Search for the cell housing the specified text and yield its [x, y] center coordinate. 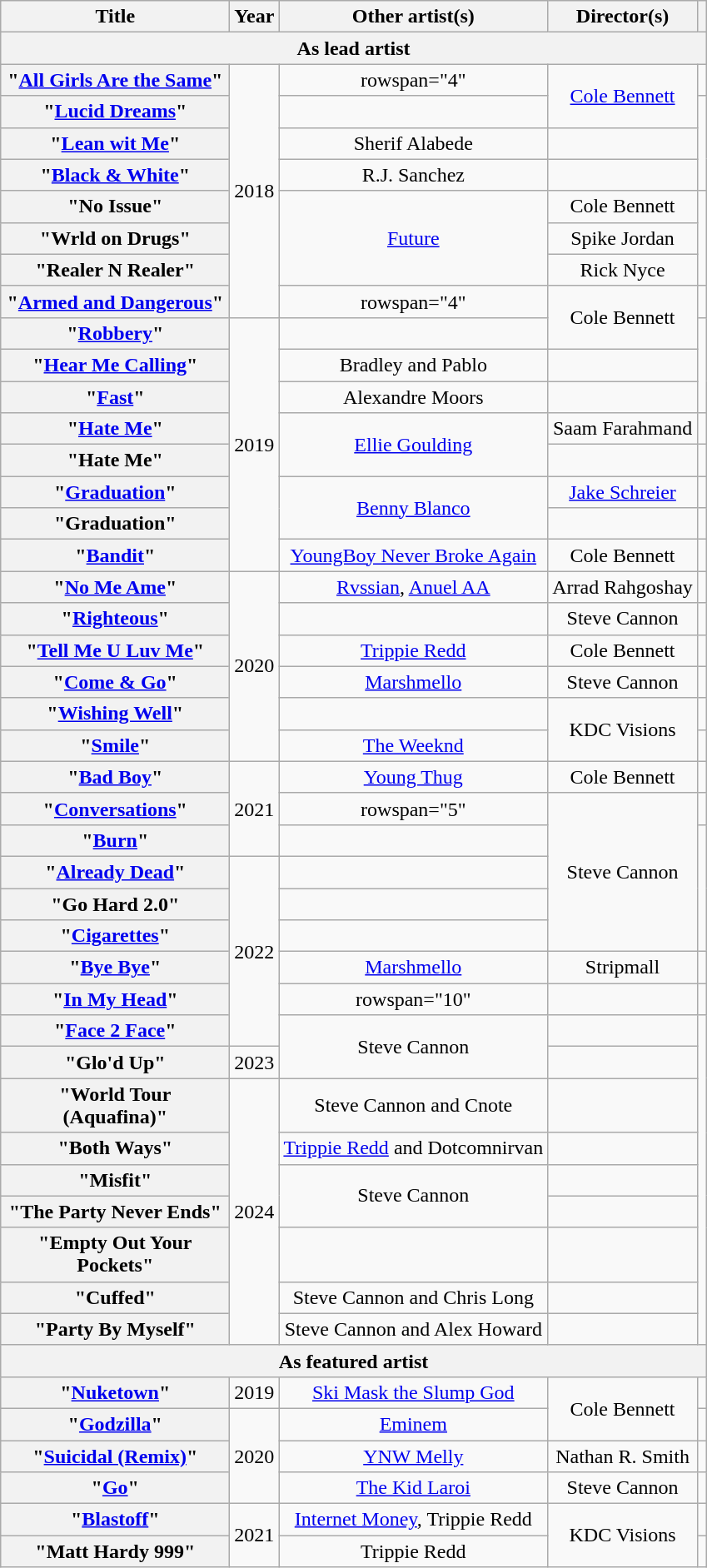
"Go" [115, 1488]
"Go Hard 2.0" [115, 903]
"Empty Out Your Pockets" [115, 1254]
"Party By Myself" [115, 1329]
Rick Nyce [623, 270]
"Cuffed" [115, 1297]
"Matt Hardy 999" [115, 1551]
"Realer N Realer" [115, 270]
As lead artist [354, 48]
"Suicidal (Remix)" [115, 1456]
"No Me Ame" [115, 587]
"Bad Boy" [115, 777]
2024 [255, 1212]
Ellie Goulding [413, 445]
"Misfit" [115, 1180]
"Come & Go" [115, 682]
Director(s) [623, 17]
Steve Cannon and Alex Howard [413, 1329]
"Robbery" [115, 333]
"The Party Never Ends" [115, 1212]
Ski Mask the Slump God [413, 1392]
"Cigarettes" [115, 936]
"In My Head" [115, 999]
"No Issue" [115, 207]
As featured artist [354, 1361]
"Nuketown" [115, 1392]
"Burn" [115, 840]
Spike Jordan [623, 238]
"Blastoff" [115, 1520]
Year [255, 17]
Jake Schreier [623, 492]
2018 [255, 191]
"Righteous" [115, 619]
The Weeknd [413, 745]
"Face 2 Face" [115, 1031]
"Fast" [115, 397]
Saam Farahmand [623, 429]
Title [115, 17]
Benny Blanco [413, 508]
"Both Ways" [115, 1148]
Steve Cannon and Cnote [413, 1106]
The Kid Laroi [413, 1488]
Nathan R. Smith [623, 1456]
Stripmall [623, 968]
Alexandre Moors [413, 397]
YoungBoy Never Broke Again [413, 555]
Arrad Rahgoshay [623, 587]
"Smile" [115, 745]
"Bye Bye" [115, 968]
"Conversations" [115, 809]
"Glo'd Up" [115, 1063]
"Godzilla" [115, 1424]
"Wrld on Drugs" [115, 238]
"Lean wit Me" [115, 143]
Internet Money, Trippie Redd [413, 1520]
"Black & White" [115, 175]
"Wishing Well" [115, 714]
2023 [255, 1063]
"All Girls Are the Same" [115, 80]
"Tell Me U Luv Me" [115, 650]
Young Thug [413, 777]
"Bandit" [115, 555]
Future [413, 238]
Bradley and Pablo [413, 365]
Steve Cannon and Chris Long [413, 1297]
rowspan="5" [413, 809]
Other artist(s) [413, 17]
Sherif Alabede [413, 143]
"World Tour (Aquafina)" [115, 1106]
"Hear Me Calling" [115, 365]
Eminem [413, 1424]
"Already Dead" [115, 872]
2022 [255, 951]
"Lucid Dreams" [115, 112]
"Armed and Dangerous" [115, 301]
YNW Melly [413, 1456]
Rvssian, Anuel AA [413, 587]
Trippie Redd and Dotcomnirvan [413, 1148]
R.J. Sanchez [413, 175]
rowspan="10" [413, 999]
